From the cell containing the given text, extract its center point as (X, Y) coordinate. 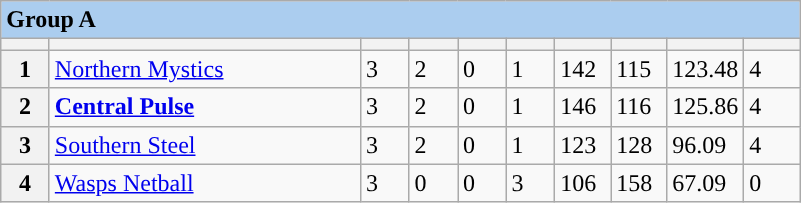
123.48 (706, 69)
146 (583, 107)
Wasps Netball (204, 183)
115 (639, 69)
Southern Steel (204, 145)
116 (639, 107)
67.09 (706, 183)
125.86 (706, 107)
Group A (400, 20)
106 (583, 183)
128 (639, 145)
Northern Mystics (204, 69)
96.09 (706, 145)
Central Pulse (204, 107)
142 (583, 69)
123 (583, 145)
158 (639, 183)
